Extract the [X, Y] coordinate from the center of the cell holding the provided text.  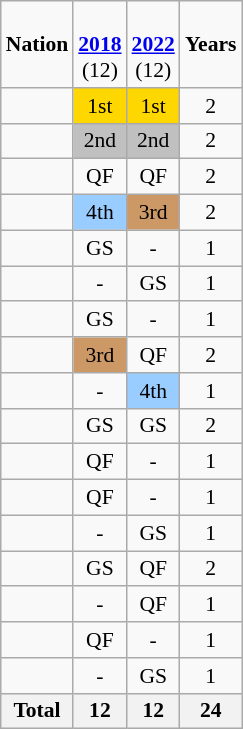
24 [211, 711]
Nation [37, 44]
Total [37, 711]
2022(12) [154, 44]
2018(12) [100, 44]
Years [211, 44]
